Scan for the cell matching the given text and deliver its (x, y) coordinate at center. 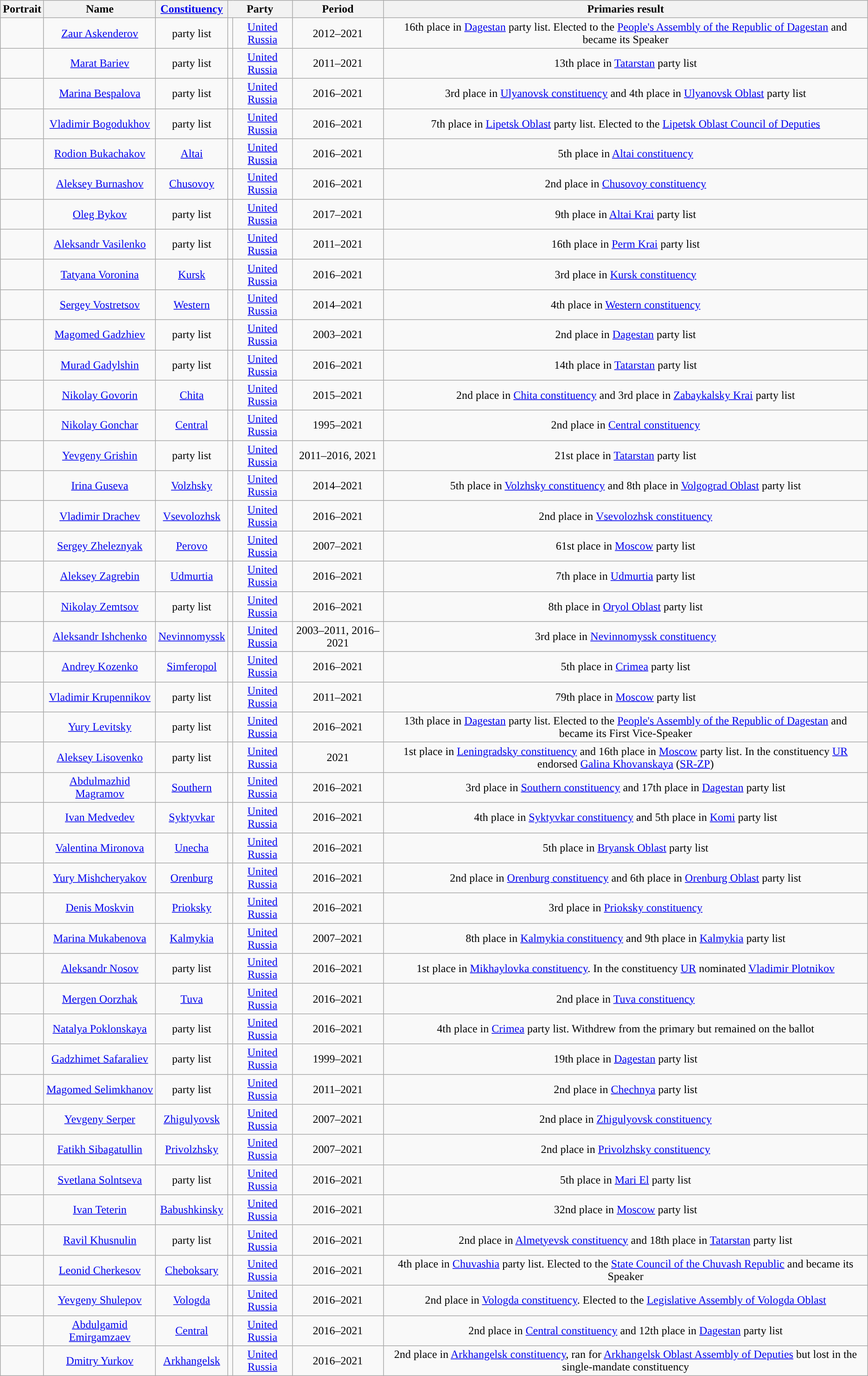
3rd place in Prioksky constituency (625, 908)
2nd place in Vsevolozhsk constituency (625, 516)
Yury Mishcheryakov (99, 878)
2015–2021 (338, 395)
Aleksandr Vasilenko (99, 244)
2nd place in Privolzhsky constituency (625, 1149)
4th place in Chuvashia party list. Elected to the State Council of the Chuvash Republic and became its Speaker (625, 1270)
Yevgeny Grishin (99, 455)
Dmitry Yurkov (99, 1361)
Aleksey Zagrebin (99, 576)
2nd place in Chusovoy constituency (625, 184)
Aleksey Burnashov (99, 184)
Murad Gadylshin (99, 365)
2011–2016, 2021 (338, 455)
3rd place in Nevinnomyssk constituency (625, 636)
4th place in Syktyvkar constituency and 5th place in Komi party list (625, 817)
16th place in Dagestan party list. Elected to the People's Assembly of the Republic of Dagestan and became its Speaker (625, 33)
Chusovoy (192, 184)
Privolzhsky (192, 1149)
Kursk (192, 275)
Zhigulyovsk (192, 1120)
Irina Guseva (99, 486)
Tuva (192, 999)
Gadzhimet Safaraliev (99, 1059)
Constituency (192, 9)
2nd place in Dagestan party list (625, 335)
13th place in Dagestan party list. Elected to the People's Assembly of the Republic of Dagestan and became its First Vice-Speaker (625, 727)
2021 (338, 757)
Aleksandr Ishchenko (99, 636)
Abdulmazhid Magramov (99, 787)
Cheboksary (192, 1270)
Yevgeny Shulepov (99, 1300)
61st place in Moscow party list (625, 546)
32nd place in Moscow party list (625, 1210)
Denis Moskvin (99, 908)
Aleksandr Nosov (99, 968)
2nd place in Vologda constituency. Elected to the Legislative Assembly of Vologda Oblast (625, 1300)
2nd place in Central constituency and 12th place in Dagestan party list (625, 1330)
Tatyana Voronina (99, 275)
Altai (192, 154)
Rodion Bukachakov (99, 154)
Yury Levitsky (99, 727)
Kalmykia (192, 939)
Oleg Bykov (99, 214)
Valentina Mironova (99, 848)
2nd place in Central constituency (625, 426)
Arkhangelsk (192, 1361)
Magomed Gadzhiev (99, 335)
1999–2021 (338, 1059)
Marina Mukabenova (99, 939)
Vsevolozhsk (192, 516)
Natalya Poklonskaya (99, 1029)
5th place in Volzhsky constituency and 8th place in Volgograd Oblast party list (625, 486)
5th place in Altai constituency (625, 154)
Nikolay Gonchar (99, 426)
Sergey Vostretsov (99, 304)
Mergen Oorzhak (99, 999)
Orenburg (192, 878)
Unecha (192, 848)
Prioksky (192, 908)
Nevinnomyssk (192, 636)
Simferopol (192, 667)
2003–2021 (338, 335)
Nikolay Zemtsov (99, 607)
5th place in Crimea party list (625, 667)
Abdulgamid Emirgamzaev (99, 1330)
Party (260, 9)
Period (338, 9)
2nd place in Orenburg constituency and 6th place in Orenburg Oblast party list (625, 878)
Southern (192, 787)
Andrey Kozenko (99, 667)
4th place in Western constituency (625, 304)
79th place in Moscow party list (625, 697)
5th place in Mari El party list (625, 1180)
Marat Bariev (99, 63)
Ivan Teterin (99, 1210)
9th place in Altai Krai party list (625, 214)
5th place in Bryansk Oblast party list (625, 848)
3rd place in Ulyanovsk constituency and 4th place in Ulyanovsk Oblast party list (625, 94)
Marina Bespalova (99, 94)
4th place in Crimea party list. Withdrew from the primary but remained on the ballot (625, 1029)
Zaur Askenderov (99, 33)
16th place in Perm Krai party list (625, 244)
2003–2011, 2016–2021 (338, 636)
Aleksey Lisovenko (99, 757)
Vladimir Krupennikov (99, 697)
2nd place in Chechnya party list (625, 1089)
Portrait (22, 9)
Vladimir Bogodukhov (99, 123)
Primaries result (625, 9)
Western (192, 304)
Nikolay Govorin (99, 395)
Magomed Selimkhanov (99, 1089)
8th place in Kalmykia constituency and 9th place in Kalmykia party list (625, 939)
14th place in Tatarstan party list (625, 365)
2nd place in Tuva constituency (625, 999)
Syktyvkar (192, 817)
Perovo (192, 546)
1995–2021 (338, 426)
Sergey Zheleznyak (99, 546)
Chita (192, 395)
19th place in Dagestan party list (625, 1059)
Yevgeny Serper (99, 1120)
Name (99, 9)
Leonid Cherkesov (99, 1270)
21st place in Tatarstan party list (625, 455)
2012–2021 (338, 33)
Ravil Khusnulin (99, 1240)
1st place in Leningradsky constituency and 16th place in Moscow party list. In the constituency UR endorsed Galina Khovanskaya (SR-ZP) (625, 757)
2nd place in Arkhangelsk constituency, ran for Arkhangelsk Oblast Assembly of Deputies but lost in the single-mandate constituency (625, 1361)
Fatikh Sibagatullin (99, 1149)
2nd place in Chita constituency and 3rd place in Zabaykalsky Krai party list (625, 395)
Ivan Medvedev (99, 817)
Volzhsky (192, 486)
1st place in Mikhaylovka constituency. In the constituency UR nominated Vladimir Plotnikov (625, 968)
Svetlana Solntseva (99, 1180)
8th place in Oryol Oblast party list (625, 607)
7th place in Udmurtia party list (625, 576)
2017–2021 (338, 214)
Udmurtia (192, 576)
2nd place in Almetyevsk constituency and 18th place in Tatarstan party list (625, 1240)
7th place in Lipetsk Oblast party list. Elected to the Lipetsk Oblast Council of Deputies (625, 123)
Vladimir Drachev (99, 516)
3rd place in Kursk constituency (625, 275)
3rd place in Southern constituency and 17th place in Dagestan party list (625, 787)
13th place in Tatarstan party list (625, 63)
Babushkinsky (192, 1210)
Vologda (192, 1300)
2nd place in Zhigulyovsk constituency (625, 1120)
